Return (x, y) of the center of cell containing provided text 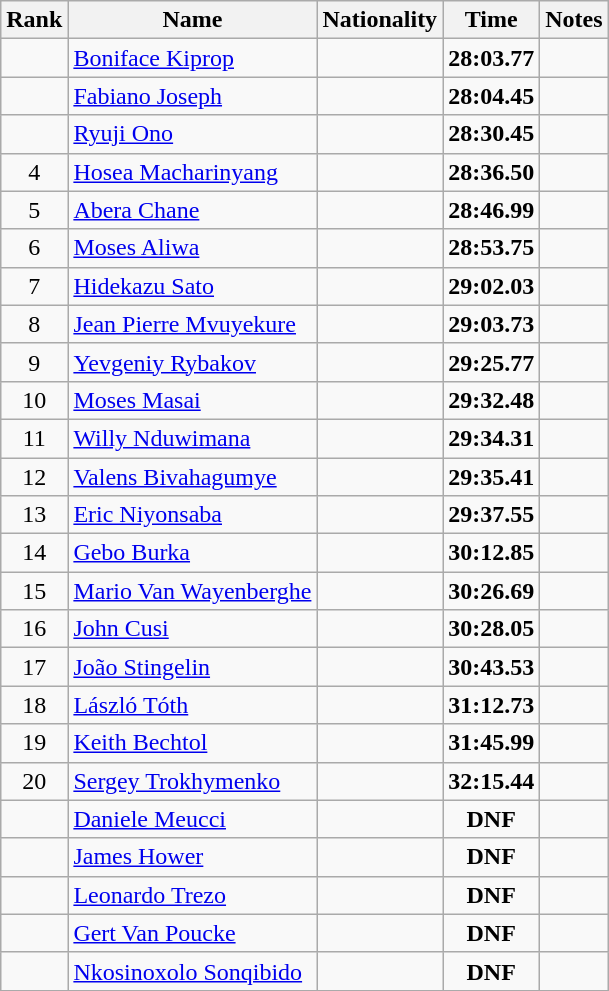
30:12.85 (492, 553)
15 (34, 591)
11 (34, 438)
László Tóth (192, 705)
Moses Masai (192, 400)
Mario Van Wayenberghe (192, 591)
14 (34, 553)
12 (34, 477)
13 (34, 515)
João Stingelin (192, 667)
Valens Bivahagumye (192, 477)
Time (492, 20)
16 (34, 629)
17 (34, 667)
Fabiano Joseph (192, 96)
Hosea Macharinyang (192, 172)
29:03.73 (492, 324)
10 (34, 400)
Moses Aliwa (192, 248)
Boniface Kiprop (192, 58)
Eric Niyonsaba (192, 515)
6 (34, 248)
9 (34, 362)
28:36.50 (492, 172)
Notes (574, 20)
28:46.99 (492, 210)
Abera Chane (192, 210)
28:03.77 (492, 58)
Nkosinoxolo Sonqibido (192, 971)
Willy Nduwimana (192, 438)
29:02.03 (492, 286)
8 (34, 324)
Hidekazu Sato (192, 286)
Gert Van Poucke (192, 933)
4 (34, 172)
Name (192, 20)
Leonardo Trezo (192, 895)
18 (34, 705)
29:25.77 (492, 362)
James Hower (192, 857)
31:12.73 (492, 705)
29:34.31 (492, 438)
29:35.41 (492, 477)
31:45.99 (492, 743)
30:43.53 (492, 667)
Gebo Burka (192, 553)
28:53.75 (492, 248)
20 (34, 781)
7 (34, 286)
Keith Bechtol (192, 743)
29:37.55 (492, 515)
19 (34, 743)
30:28.05 (492, 629)
Ryuji Ono (192, 134)
28:30.45 (492, 134)
Sergey Trokhymenko (192, 781)
Daniele Meucci (192, 819)
28:04.45 (492, 96)
29:32.48 (492, 400)
32:15.44 (492, 781)
John Cusi (192, 629)
Nationality (380, 20)
5 (34, 210)
Jean Pierre Mvuyekure (192, 324)
Yevgeniy Rybakov (192, 362)
Rank (34, 20)
30:26.69 (492, 591)
